Detect which cell encompasses the target text, then output its (x, y) center coordinate. 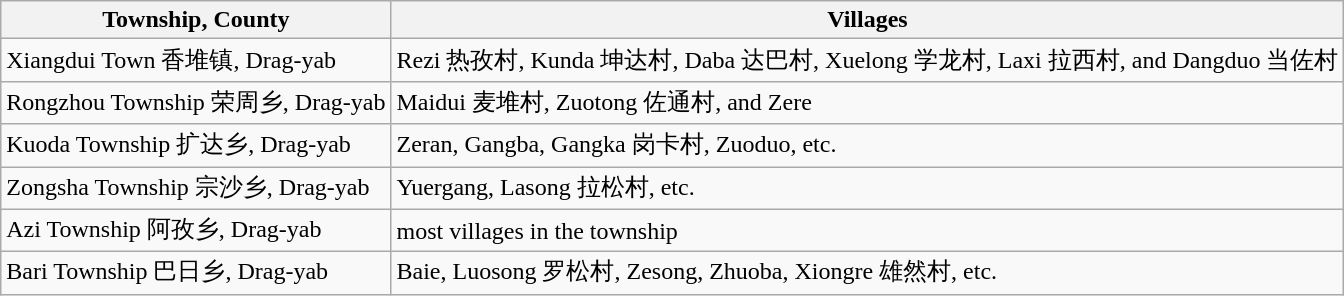
Rongzhou Township 荣周乡, Drag-yab (196, 102)
Baie, Luosong 罗松村, Zesong, Zhuoba, Xiongre 雄然村, etc. (868, 274)
Maidui 麦堆村, Zuotong 佐通村, and Zere (868, 102)
Bari Township 巴日乡, Drag-yab (196, 274)
Kuoda Township 扩达乡, Drag-yab (196, 146)
Zeran, Gangba, Gangka 岗卡村, Zuoduo, etc. (868, 146)
Xiangdui Town 香堆镇, Drag-yab (196, 60)
Yuergang, Lasong 拉松村, etc. (868, 188)
Township, County (196, 20)
Villages (868, 20)
Rezi 热孜村, Kunda 坤达村, Daba 达巴村, Xuelong 学龙村, Laxi 拉西村, and Dangduo 当佐村 (868, 60)
Azi Township 阿孜乡, Drag-yab (196, 230)
Zongsha Township 宗沙乡, Drag-yab (196, 188)
most villages in the township (868, 230)
